Identify which cell holds the provided text, then report its (X, Y) central coordinate. 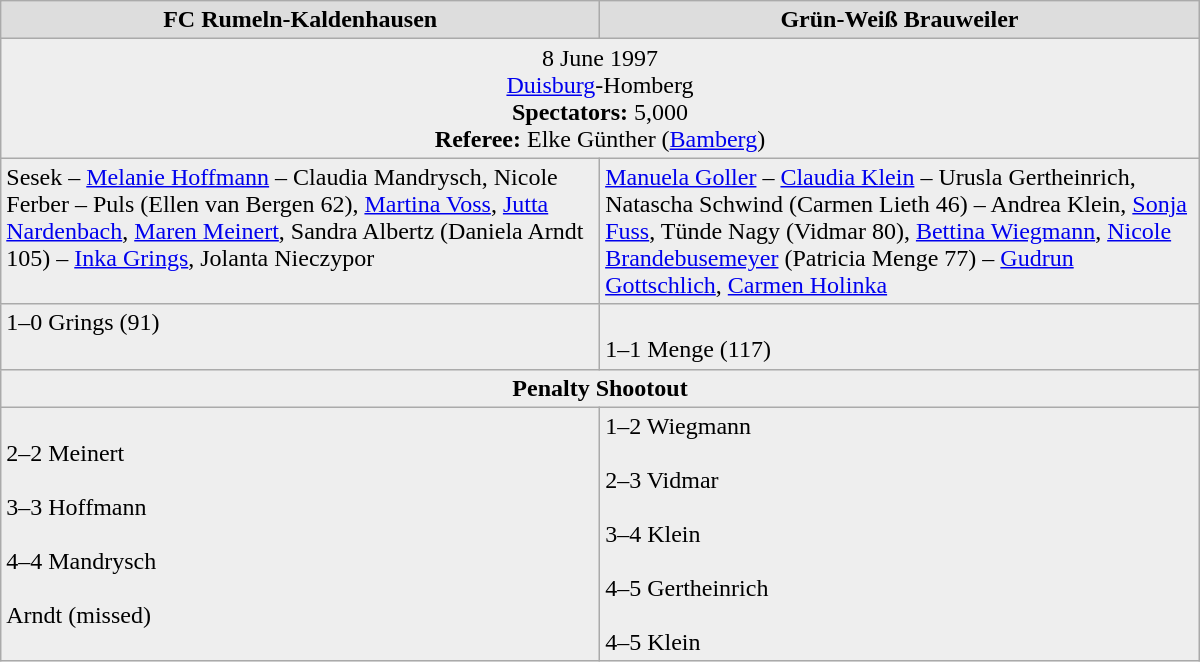
2–2 Meinert 3–3 Hoffmann 4–4 Mandrysch Arndt (missed) (300, 534)
1–0 Grings (91) (300, 336)
1–2 Wiegmann 2–3 Vidmar 3–4 Klein 4–5 Gertheinrich 4–5 Klein (900, 534)
1–1 Menge (117) (900, 336)
8 June 1997 Duisburg-Homberg Spectators: 5,000 Referee: Elke Günther (Bamberg) (600, 98)
Grün-Weiß Brauweiler (900, 20)
Penalty Shootout (600, 388)
FC Rumeln-Kaldenhausen (300, 20)
